Provide the [X, Y] coordinate of the cell's center where the given text is located.  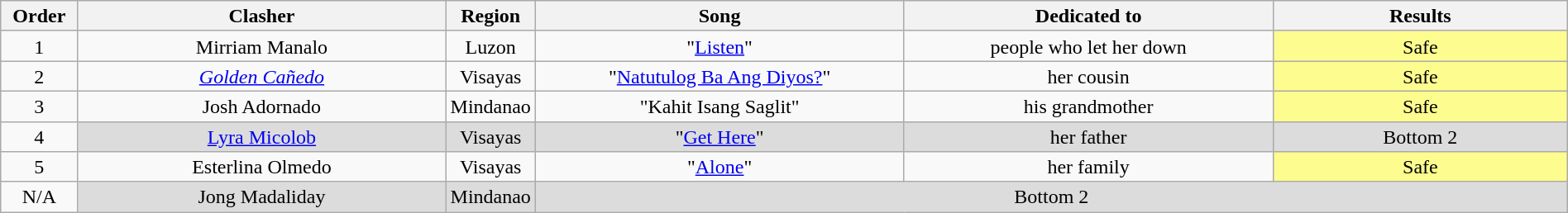
1 [40, 46]
"Get Here" [719, 137]
Clasher [261, 17]
Esterlina Olmedo [261, 167]
N/A [40, 196]
his grandmother [1088, 106]
Results [1420, 17]
Golden Cañedo [261, 76]
Lyra Micolob [261, 137]
"Natutulog Ba Ang Diyos?" [719, 76]
4 [40, 137]
Region [490, 17]
3 [40, 106]
Dedicated to [1088, 17]
2 [40, 76]
Jong Madaliday [261, 196]
5 [40, 167]
her family [1088, 167]
"Alone" [719, 167]
her father [1088, 137]
Josh Adornado [261, 106]
"Kahit Isang Saglit" [719, 106]
Song [719, 17]
"Listen" [719, 46]
Mirriam Manalo [261, 46]
Luzon [490, 46]
her cousin [1088, 76]
Order [40, 17]
people who let her down [1088, 46]
